Extract the (x, y) coordinate from the center of the cell holding the provided text.  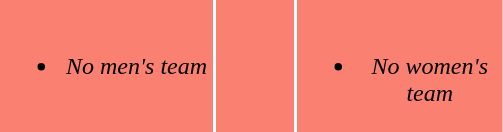
No women's team (400, 66)
No men's team (106, 66)
